Detect which cell encompasses the target text, then output its [x, y] center coordinate. 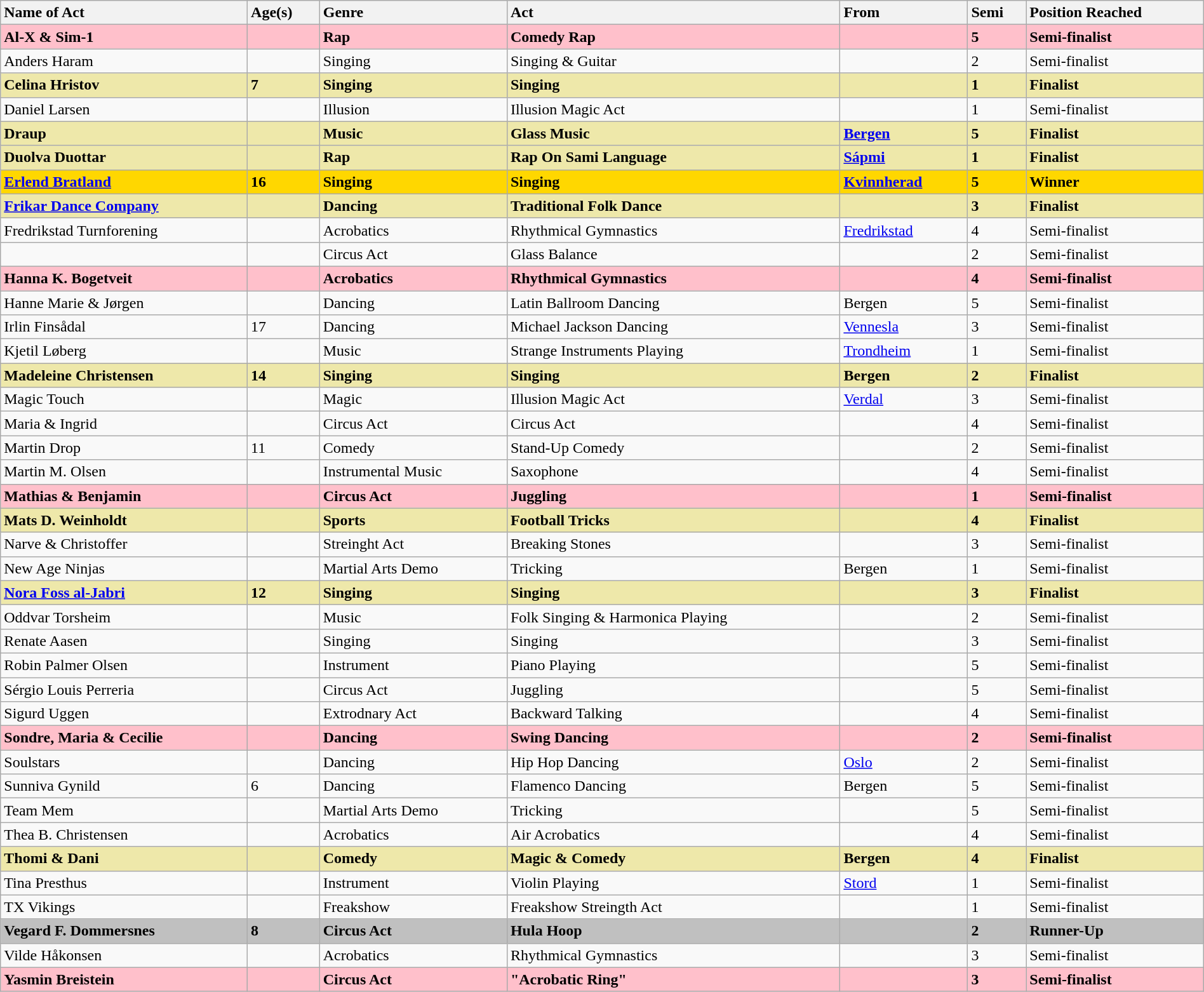
Martin M. Olsen [124, 472]
Act [673, 13]
Winner [1115, 182]
Singing & Guitar [673, 61]
Michael Jackson Dancing [673, 327]
Position Reached [1115, 13]
Piano Playing [673, 665]
Extrodnary Act [413, 714]
Sérgio Louis Perreria [124, 689]
Semi [997, 13]
Martin Drop [124, 448]
Magic & Comedy [673, 859]
Draup [124, 133]
Hip Hop Dancing [673, 762]
Name of Act [124, 13]
11 [284, 448]
Air Acrobatics [673, 834]
17 [284, 327]
Hanna K. Bogetveit [124, 278]
Al-X & Sim-1 [124, 37]
Instrumental Music [413, 472]
Freakshow [413, 907]
Thomi & Dani [124, 859]
Swing Dancing [673, 738]
Kvinnherad [904, 182]
Fredrikstad [904, 230]
8 [284, 931]
Thea B. Christensen [124, 834]
12 [284, 593]
Magic Touch [124, 399]
Comedy Rap [673, 37]
Runner-Up [1115, 931]
Irlin Finsådal [124, 327]
Vennesla [904, 327]
Narve & Christoffer [124, 544]
Vilde Håkonsen [124, 955]
Stand-Up Comedy [673, 448]
Stord [904, 883]
Sunniva Gynild [124, 786]
Tina Presthus [124, 883]
Trondheim [904, 351]
Maria & Ingrid [124, 424]
Streinght Act [413, 544]
Football Tricks [673, 520]
Team Mem [124, 810]
7 [284, 85]
Breaking Stones [673, 544]
Strange Instruments Playing [673, 351]
Genre [413, 13]
Folk Singing & Harmonica Playing [673, 617]
Magic [413, 399]
Illusion [413, 109]
14 [284, 375]
Soulstars [124, 762]
Nora Foss al-Jabri [124, 593]
Vegard F. Dommersnes [124, 931]
Violin Playing [673, 883]
Rap On Sami Language [673, 158]
Sigurd Uggen [124, 714]
Erlend Bratland [124, 182]
Yasmin Breistein [124, 979]
Hula Hoop [673, 931]
New Age Ninjas [124, 568]
Madeleine Christensen [124, 375]
Sondre, Maria & Cecilie [124, 738]
Age(s) [284, 13]
TX Vikings [124, 907]
Anders Haram [124, 61]
Robin Palmer Olsen [124, 665]
Fredrikstad Turnforening [124, 230]
Sports [413, 520]
"Acrobatic Ring" [673, 979]
Traditional Folk Dance [673, 206]
Hanne Marie & Jørgen [124, 303]
Latin Ballroom Dancing [673, 303]
Daniel Larsen [124, 109]
6 [284, 786]
Flamenco Dancing [673, 786]
Backward Talking [673, 714]
Kjetil Løberg [124, 351]
Freakshow Streingth Act [673, 907]
Mathias & Benjamin [124, 496]
Duolva Duottar [124, 158]
Oslo [904, 762]
Renate Aasen [124, 641]
Oddvar Torsheim [124, 617]
Mats D. Weinholdt [124, 520]
Glass Balance [673, 254]
Saxophone [673, 472]
Celina Hristov [124, 85]
16 [284, 182]
From [904, 13]
Frikar Dance Company [124, 206]
Verdal [904, 399]
Sápmi [904, 158]
Glass Music [673, 133]
